Search for the cell housing the specified text and yield its [X, Y] center coordinate. 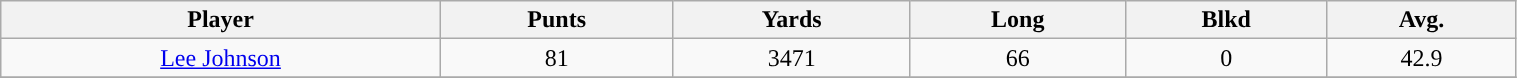
42.9 [1422, 58]
0 [1226, 58]
Lee Johnson [221, 58]
3471 [792, 58]
Blkd [1226, 20]
81 [556, 58]
Avg. [1422, 20]
Long [1018, 20]
66 [1018, 58]
Player [221, 20]
Yards [792, 20]
Punts [556, 20]
